Search for the cell housing the specified text and yield its (x, y) center coordinate. 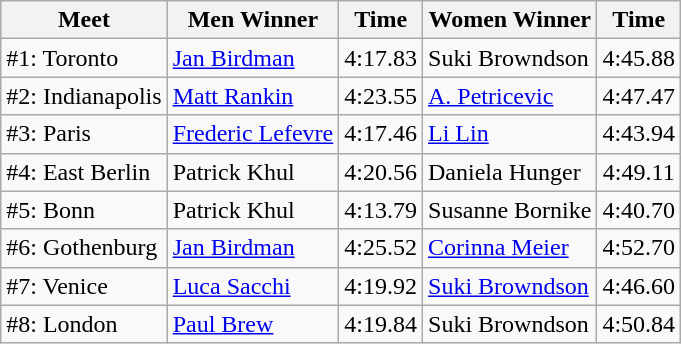
#7: Venice (84, 286)
#6: Gothenburg (84, 248)
Li Lin (510, 134)
#8: London (84, 324)
Men Winner (253, 20)
Luca Sacchi (253, 286)
4:40.70 (639, 210)
4:25.52 (381, 248)
4:19.84 (381, 324)
#1: Toronto (84, 58)
A. Petricevic (510, 96)
4:45.88 (639, 58)
Frederic Lefevre (253, 134)
4:47.47 (639, 96)
4:23.55 (381, 96)
4:17.46 (381, 134)
4:19.92 (381, 286)
Corinna Meier (510, 248)
4:13.79 (381, 210)
#2: Indianapolis (84, 96)
#4: East Berlin (84, 172)
Susanne Bornike (510, 210)
4:17.83 (381, 58)
4:46.60 (639, 286)
Paul Brew (253, 324)
4:49.11 (639, 172)
Women Winner (510, 20)
#3: Paris (84, 134)
4:20.56 (381, 172)
4:52.70 (639, 248)
Meet (84, 20)
4:43.94 (639, 134)
#5: Bonn (84, 210)
Daniela Hunger (510, 172)
Matt Rankin (253, 96)
4:50.84 (639, 324)
